Detect which cell encompasses the target text, then output its [x, y] center coordinate. 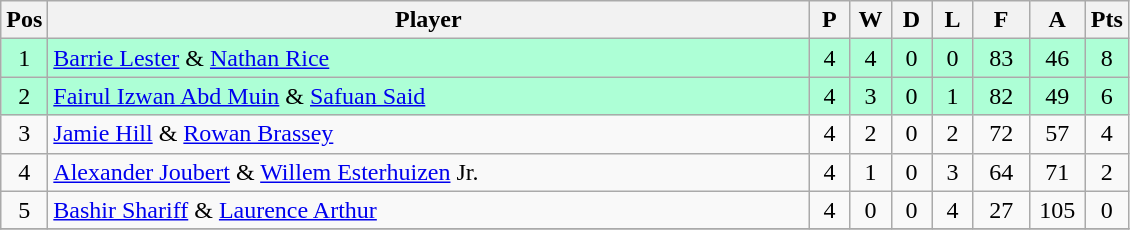
6 [1106, 96]
72 [1001, 134]
Jamie Hill & Rowan Brassey [428, 134]
49 [1057, 96]
Bashir Shariff & Laurence Arthur [428, 210]
46 [1057, 58]
105 [1057, 210]
64 [1001, 172]
27 [1001, 210]
57 [1057, 134]
Barrie Lester & Nathan Rice [428, 58]
F [1001, 20]
82 [1001, 96]
D [912, 20]
71 [1057, 172]
L [952, 20]
5 [24, 210]
Alexander Joubert & Willem Esterhuizen Jr. [428, 172]
83 [1001, 58]
A [1057, 20]
Fairul Izwan Abd Muin & Safuan Said [428, 96]
8 [1106, 58]
W [870, 20]
P [830, 20]
Pts [1106, 20]
Player [428, 20]
Pos [24, 20]
